Determine the [x, y] coordinate at the center of the cell enclosing the given text.  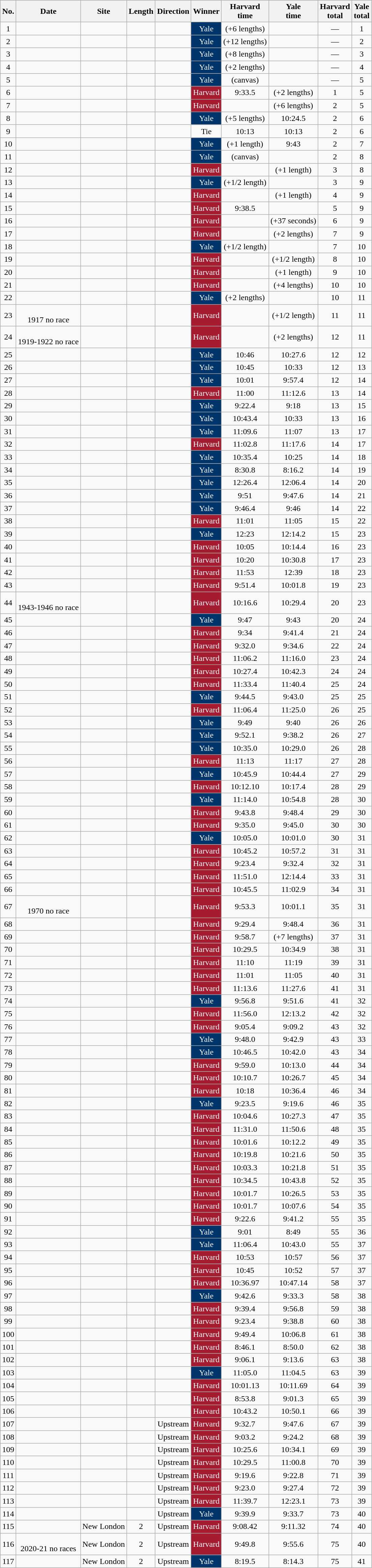
11:51.0 [245, 876]
1917 no race [49, 315]
1970 no race [49, 907]
11:06.2 [245, 659]
92 [8, 1232]
10:03.3 [245, 1167]
100 [8, 1334]
11:33.4 [245, 684]
10:42.0 [293, 1052]
10:21.6 [293, 1155]
112 [8, 1488]
8:30.8 [245, 470]
9:22.8 [293, 1475]
9:32.7 [245, 1424]
9:18 [293, 406]
84 [8, 1129]
9:13.6 [293, 1360]
10:34.5 [245, 1180]
107 [8, 1424]
11:17 [293, 761]
12:14.4 [293, 876]
8:46.1 [245, 1347]
11:56.0 [245, 1014]
9:08.42 [245, 1527]
11:07 [293, 431]
10:13.0 [293, 1065]
(+12 lengths) [245, 41]
8:14.3 [293, 1561]
108 [8, 1437]
105 [8, 1398]
10:43.4 [245, 419]
9:51 [245, 495]
(+7 lengths) [293, 937]
12:39 [293, 572]
9:34.6 [293, 646]
9:38.5 [245, 208]
9:09.2 [293, 1026]
10:29.0 [293, 748]
86 [8, 1155]
93 [8, 1245]
Winner [206, 11]
10:34.9 [293, 950]
97 [8, 1296]
9:38.8 [293, 1321]
10:12.2 [293, 1142]
10:27.6 [293, 354]
10:35.0 [245, 748]
2020-21 no races [49, 1544]
9:52.1 [245, 735]
101 [8, 1347]
116 [8, 1544]
10:44.4 [293, 774]
11:31.0 [245, 1129]
10:50.1 [293, 1411]
10:24.5 [293, 118]
11:39.7 [245, 1501]
10:53 [245, 1257]
11:13 [245, 761]
9:59.0 [245, 1065]
11:04.5 [293, 1373]
9:43.0 [293, 697]
9:32.4 [293, 864]
117 [8, 1561]
(+4 lengths) [293, 285]
12:13.2 [293, 1014]
Harvardtime [245, 11]
9:49.4 [245, 1334]
9:45.0 [293, 825]
79 [8, 1065]
10:05.0 [245, 838]
9:38.2 [293, 735]
9:47 [245, 620]
10:21.8 [293, 1167]
9:27.4 [293, 1488]
9:48.0 [245, 1039]
8:53.8 [245, 1398]
10:27.3 [293, 1116]
11:02.8 [245, 444]
9:01 [245, 1232]
85 [8, 1142]
10:43.0 [293, 1245]
98 [8, 1309]
11:17.6 [293, 444]
1943-1946 no race [49, 602]
11:12.6 [293, 393]
11:05.0 [245, 1373]
78 [8, 1052]
9:40 [293, 723]
9:05.4 [245, 1026]
94 [8, 1257]
11:25.0 [293, 710]
10:43.2 [245, 1411]
9:03.2 [245, 1437]
9:39.4 [245, 1309]
114 [8, 1514]
9:22.4 [245, 406]
9:49.8 [245, 1544]
9:01.3 [293, 1398]
80 [8, 1078]
(+5 lengths) [245, 118]
(+37 seconds) [293, 221]
Length [141, 11]
10:05 [245, 547]
9:42.6 [245, 1296]
10:57 [293, 1257]
12:06.4 [293, 483]
11:40.4 [293, 684]
87 [8, 1167]
10:45.2 [245, 851]
10:35.4 [245, 457]
10:04.6 [245, 1116]
10:42.3 [293, 671]
95 [8, 1270]
9:33.7 [293, 1514]
113 [8, 1501]
10:26.5 [293, 1193]
10:25 [293, 457]
10:06.8 [293, 1334]
11:53 [245, 572]
10:10.7 [245, 1078]
11:16.0 [293, 659]
9:23.0 [245, 1488]
9:33.3 [293, 1296]
83 [8, 1116]
12:23 [245, 534]
11:00 [245, 393]
Yaletotal [362, 11]
9:39.9 [245, 1514]
10:16.6 [245, 602]
10:45.9 [245, 774]
10:46 [245, 354]
11:14.0 [245, 799]
90 [8, 1206]
9:46 [293, 508]
89 [8, 1193]
10:43.8 [293, 1180]
115 [8, 1527]
Direction [173, 11]
9:51.6 [293, 1001]
Tie [206, 131]
9:22.6 [245, 1219]
10:52 [293, 1270]
9:32.0 [245, 646]
91 [8, 1219]
10:01.8 [293, 585]
10:20 [245, 559]
10:29.4 [293, 602]
10:57.2 [293, 851]
1919-1922 no race [49, 337]
12:26.4 [245, 483]
9:29.4 [245, 924]
10:36.97 [245, 1283]
10:17.4 [293, 787]
9:53.3 [245, 907]
Harvardtotal [335, 11]
9:42.9 [293, 1039]
110 [8, 1463]
104 [8, 1385]
106 [8, 1411]
10:36.4 [293, 1091]
11:13.6 [245, 988]
Site [104, 11]
9:34 [245, 633]
(+8 lengths) [245, 54]
No. [8, 11]
11:10 [245, 962]
9:46.4 [245, 508]
10:12.10 [245, 787]
8:19.5 [245, 1561]
10:26.7 [293, 1078]
10:25.6 [245, 1450]
9:41.2 [293, 1219]
81 [8, 1091]
102 [8, 1360]
10:01.13 [245, 1385]
11:02.9 [293, 889]
77 [8, 1039]
11:50.6 [293, 1129]
8:16.2 [293, 470]
9:55.6 [293, 1544]
Yaletime [293, 11]
9:06.1 [245, 1360]
10:46.5 [245, 1052]
Date [49, 11]
96 [8, 1283]
9:58.7 [245, 937]
9:51.4 [245, 585]
11:27.6 [293, 988]
10:54.8 [293, 799]
10:11.69 [293, 1385]
9:35.0 [245, 825]
10:01.1 [293, 907]
10:19.8 [245, 1155]
9:23.5 [245, 1103]
10:30.8 [293, 559]
9:49 [245, 723]
10:01.6 [245, 1142]
76 [8, 1026]
10:01.0 [293, 838]
9:41.4 [293, 633]
11:00.8 [293, 1463]
10:01 [245, 380]
88 [8, 1180]
10:34.1 [293, 1450]
9:44.5 [245, 697]
11:19 [293, 962]
8:49 [293, 1232]
9:11.32 [293, 1527]
10:45.5 [245, 889]
10:27.4 [245, 671]
8:50.0 [293, 1347]
9:57.4 [293, 380]
10:18 [245, 1091]
10:07.6 [293, 1206]
9:43.8 [245, 812]
99 [8, 1321]
111 [8, 1475]
9:33.5 [245, 93]
9:24.2 [293, 1437]
10:14.4 [293, 547]
10:47.14 [293, 1283]
12:14.2 [293, 534]
109 [8, 1450]
103 [8, 1373]
11:09.6 [245, 431]
82 [8, 1103]
12:23.1 [293, 1501]
